Return the (X, Y) coordinate for the center point of the cell that contains the specified text.  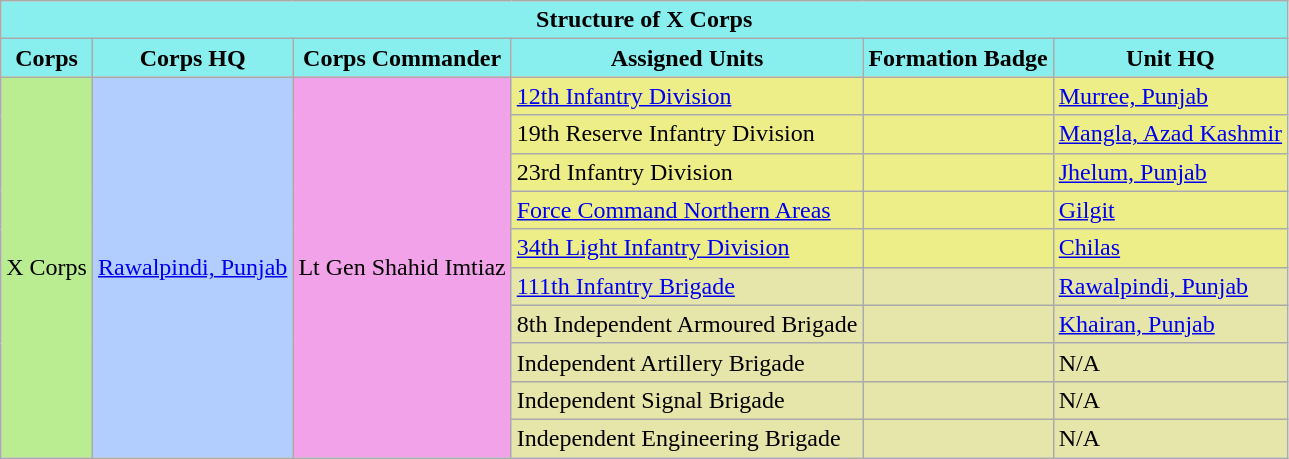
Structure of X Corps (644, 20)
8th Independent Armoured Brigade (687, 324)
34th Light Infantry Division (687, 248)
Lt Gen Shahid Imtiaz (402, 268)
Corps Commander (402, 58)
Corps HQ (192, 58)
X Corps (47, 268)
19th Reserve Infantry Division (687, 134)
Chilas (1170, 248)
Independent Signal Brigade (687, 400)
Force Command Northern Areas (687, 210)
Jhelum, Punjab (1170, 172)
Mangla, Azad Kashmir (1170, 134)
Khairan, Punjab (1170, 324)
23rd Infantry Division (687, 172)
111th Infantry Brigade (687, 286)
Unit HQ (1170, 58)
Corps (47, 58)
Independent Artillery Brigade (687, 362)
Assigned Units (687, 58)
Gilgit (1170, 210)
Independent Engineering Brigade (687, 438)
Formation Badge (958, 58)
Murree, Punjab (1170, 96)
12th Infantry Division (687, 96)
